For the text-containing cell, return its midpoint in (x, y) coordinate format. 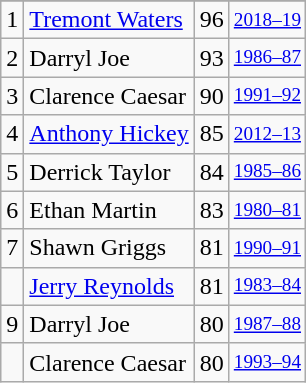
Anthony Hickey (109, 134)
Ethan Martin (109, 210)
5 (12, 172)
90 (212, 96)
1991–92 (267, 96)
1993–94 (267, 362)
2012–13 (267, 134)
1 (12, 20)
Derrick Taylor (109, 172)
84 (212, 172)
Jerry Reynolds (109, 286)
1990–91 (267, 248)
1983–84 (267, 286)
6 (12, 210)
93 (212, 58)
Tremont Waters (109, 20)
3 (12, 96)
83 (212, 210)
2018–19 (267, 20)
96 (212, 20)
2 (12, 58)
4 (12, 134)
9 (12, 324)
Shawn Griggs (109, 248)
1980–81 (267, 210)
85 (212, 134)
1987–88 (267, 324)
1986–87 (267, 58)
7 (12, 248)
1985–86 (267, 172)
